For the text-containing cell, return its midpoint in (X, Y) coordinate format. 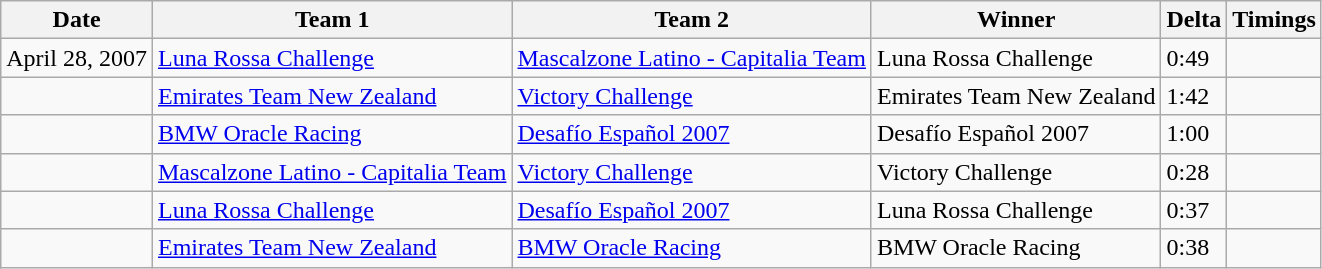
Team 1 (332, 20)
0:49 (1194, 58)
0:37 (1194, 210)
0:38 (1194, 248)
1:00 (1194, 134)
1:42 (1194, 96)
Date (77, 20)
0:28 (1194, 172)
Winner (1016, 20)
Team 2 (692, 20)
Timings (1274, 20)
Delta (1194, 20)
April 28, 2007 (77, 58)
